Extract the (X, Y) coordinate from the center of the cell holding the provided text.  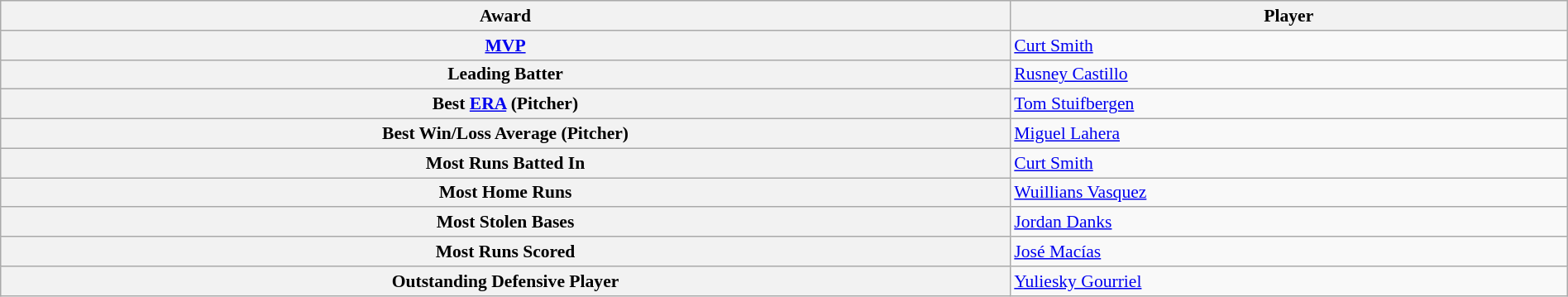
Yuliesky Gourriel (1288, 281)
José Macías (1288, 251)
Leading Batter (506, 74)
Most Stolen Bases (506, 223)
Player (1288, 16)
Jordan Danks (1288, 223)
Best ERA (Pitcher) (506, 104)
Tom Stuifbergen (1288, 104)
Most Runs Batted In (506, 163)
Rusney Castillo (1288, 74)
Best Win/Loss Average (Pitcher) (506, 134)
Outstanding Defensive Player (506, 281)
Award (506, 16)
Most Runs Scored (506, 251)
Wuillians Vasquez (1288, 193)
Most Home Runs (506, 193)
MVP (506, 46)
Miguel Lahera (1288, 134)
